Search for the cell housing the specified text and yield its (X, Y) center coordinate. 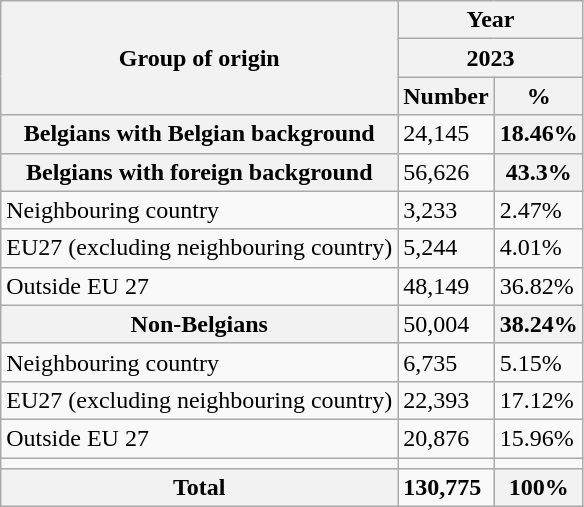
Group of origin (200, 58)
5.15% (538, 362)
% (538, 96)
6,735 (446, 362)
18.46% (538, 134)
24,145 (446, 134)
Belgians with foreign background (200, 172)
Number (446, 96)
48,149 (446, 286)
Non-Belgians (200, 324)
15.96% (538, 438)
36.82% (538, 286)
50,004 (446, 324)
38.24% (538, 324)
5,244 (446, 248)
Total (200, 488)
130,775 (446, 488)
2023 (490, 58)
2.47% (538, 210)
Year (490, 20)
43.3% (538, 172)
3,233 (446, 210)
100% (538, 488)
56,626 (446, 172)
20,876 (446, 438)
17.12% (538, 400)
22,393 (446, 400)
4.01% (538, 248)
Belgians with Belgian background (200, 134)
